Provide the (X, Y) coordinate of the cell's center where the given text is located.  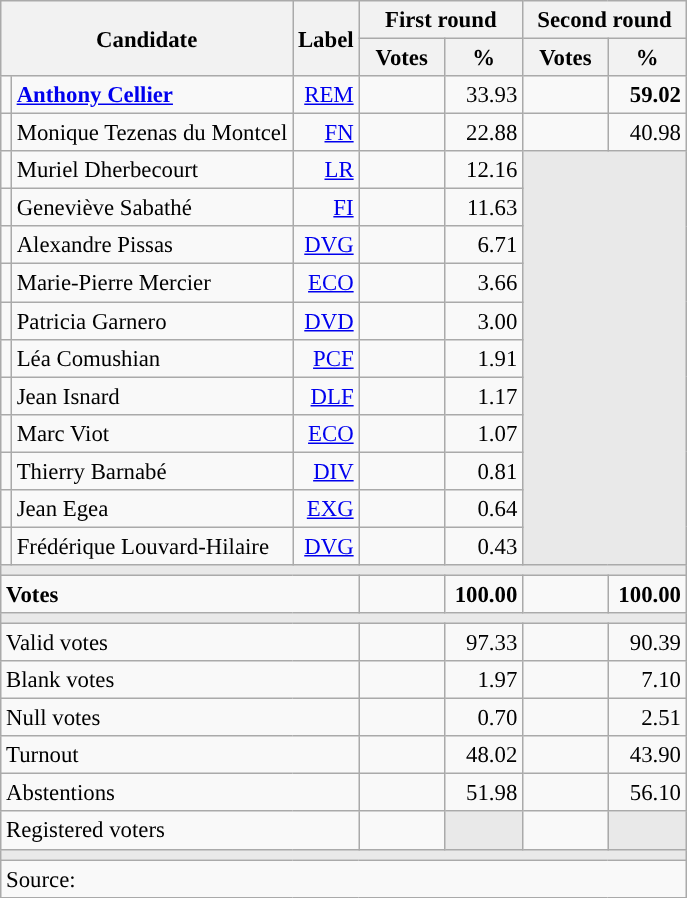
Jean Egea (152, 509)
59.02 (647, 95)
22.88 (484, 133)
0.43 (484, 546)
Registered voters (180, 831)
Second round (605, 20)
0.81 (484, 471)
Patricia Garnero (152, 321)
56.10 (647, 793)
48.02 (484, 755)
Blank votes (180, 680)
EXG (326, 509)
1.91 (484, 358)
LR (326, 170)
40.98 (647, 133)
0.64 (484, 509)
DVD (326, 321)
Label (326, 38)
Marc Viot (152, 433)
Valid votes (180, 643)
1.07 (484, 433)
Geneviève Sabathé (152, 208)
3.66 (484, 283)
Source: (344, 879)
1.97 (484, 680)
Turnout (180, 755)
33.93 (484, 95)
6.71 (484, 245)
90.39 (647, 643)
FN (326, 133)
FI (326, 208)
Monique Tezenas du Montcel (152, 133)
51.98 (484, 793)
3.00 (484, 321)
Abstentions (180, 793)
Muriel Dherbecourt (152, 170)
2.51 (647, 718)
Léa Comushian (152, 358)
REM (326, 95)
0.70 (484, 718)
PCF (326, 358)
Marie-Pierre Mercier (152, 283)
7.10 (647, 680)
Jean Isnard (152, 396)
DIV (326, 471)
43.90 (647, 755)
First round (441, 20)
Candidate (147, 38)
Thierry Barnabé (152, 471)
Alexandre Pissas (152, 245)
Anthony Cellier (152, 95)
1.17 (484, 396)
11.63 (484, 208)
Frédérique Louvard-Hilaire (152, 546)
Null votes (180, 718)
12.16 (484, 170)
DLF (326, 396)
97.33 (484, 643)
